Scan for the cell matching the given text and deliver its (x, y) coordinate at center. 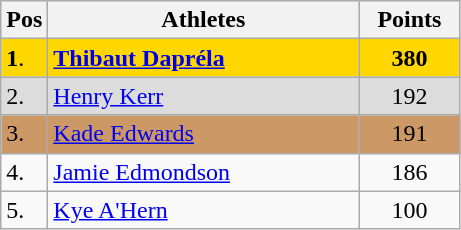
Pos (24, 20)
Kye A'Hern (204, 210)
Thibaut Dapréla (204, 58)
Henry Kerr (204, 96)
1. (24, 58)
5. (24, 210)
380 (410, 58)
4. (24, 172)
Jamie Edmondson (204, 172)
192 (410, 96)
186 (410, 172)
3. (24, 134)
191 (410, 134)
Athletes (204, 20)
Kade Edwards (204, 134)
100 (410, 210)
Points (410, 20)
2. (24, 96)
